Capture the cell that displays the provided text and extract its (X, Y) central coordinate. 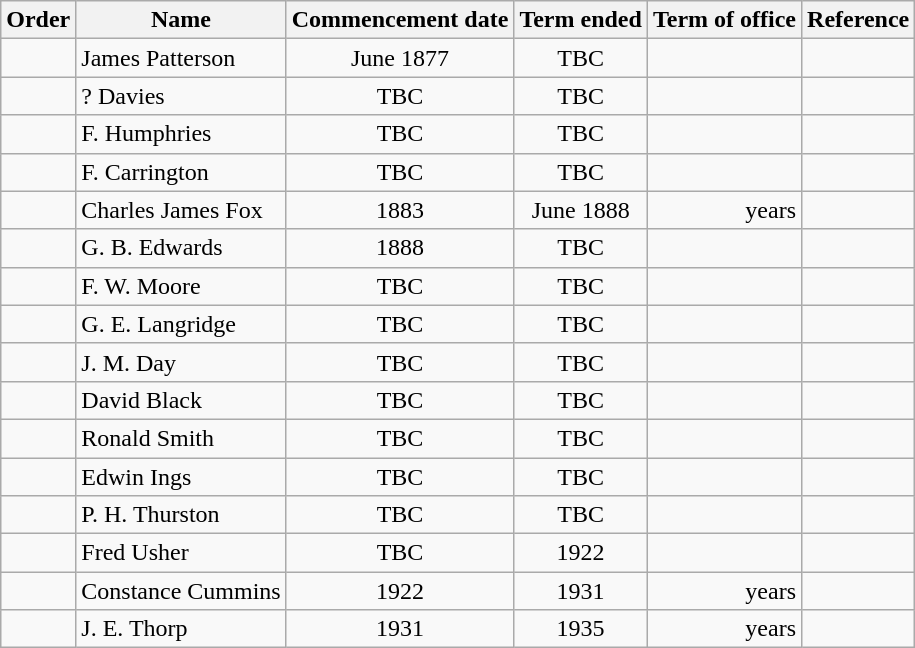
1935 (581, 629)
Constance Cummins (181, 591)
Commencement date (400, 20)
F. Humphries (181, 134)
F. W. Moore (181, 286)
June 1888 (581, 210)
Reference (858, 20)
Term ended (581, 20)
Fred Usher (181, 553)
Edwin Ings (181, 477)
P. H. Thurston (181, 515)
David Black (181, 400)
Term of office (724, 20)
Ronald Smith (181, 438)
G. B. Edwards (181, 248)
G. E. Langridge (181, 324)
1888 (400, 248)
Name (181, 20)
F. Carrington (181, 172)
James Patterson (181, 58)
June 1877 (400, 58)
Order (38, 20)
Charles James Fox (181, 210)
1883 (400, 210)
J. M. Day (181, 362)
? Davies (181, 96)
J. E. Thorp (181, 629)
